Capture the cell that displays the provided text and extract its [x, y] central coordinate. 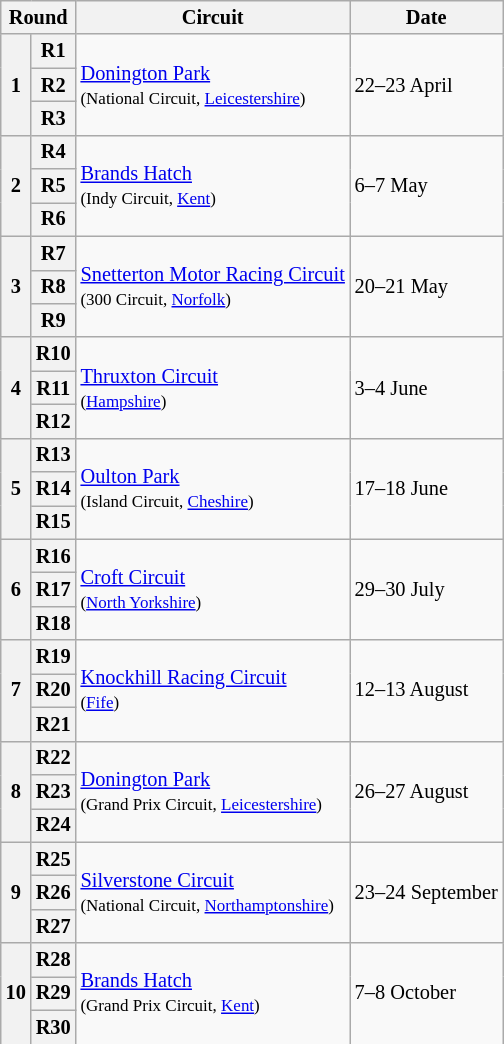
29–30 July [426, 590]
R19 [54, 657]
R24 [54, 825]
R15 [54, 522]
7 [16, 690]
3 [16, 286]
5 [16, 488]
R17 [54, 589]
Thruxton Circuit(Hampshire) [213, 388]
Snetterton Motor Racing Circuit(300 Circuit, Norfolk) [213, 286]
Brands Hatch(Indy Circuit, Kent) [213, 186]
R23 [54, 791]
R2 [54, 85]
1 [16, 84]
R25 [54, 859]
R12 [54, 421]
Oulton Park(Island Circuit, Cheshire) [213, 488]
Circuit [213, 17]
12–13 August [426, 690]
R8 [54, 287]
R16 [54, 556]
Knockhill Racing Circuit(Fife) [213, 690]
R4 [54, 152]
20–21 May [426, 286]
3–4 June [426, 388]
R14 [54, 489]
R3 [54, 118]
R1 [54, 51]
R30 [54, 1027]
9 [16, 892]
R7 [54, 253]
7–8 October [426, 994]
R29 [54, 993]
26–27 August [426, 792]
R5 [54, 186]
R20 [54, 690]
23–24 September [426, 892]
Brands Hatch(Grand Prix Circuit, Kent) [213, 994]
Donington Park(Grand Prix Circuit, Leicestershire) [213, 792]
R13 [54, 455]
Round [38, 17]
R21 [54, 724]
8 [16, 792]
Donington Park(National Circuit, Leicestershire) [213, 84]
Date [426, 17]
R9 [54, 320]
R10 [54, 354]
R27 [54, 926]
Silverstone Circuit(National Circuit, Northamptonshire) [213, 892]
22–23 April [426, 84]
R11 [54, 388]
R28 [54, 960]
R18 [54, 623]
6–7 May [426, 186]
10 [16, 994]
Croft Circuit(North Yorkshire) [213, 590]
6 [16, 590]
2 [16, 186]
17–18 June [426, 488]
R26 [54, 892]
4 [16, 388]
R6 [54, 219]
R22 [54, 758]
